From the cell containing the given text, extract its center point as [X, Y] coordinate. 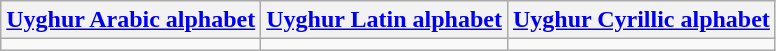
Uyghur Arabic alphabet [131, 20]
Uyghur Latin alphabet [384, 20]
Uyghur Cyrillic alphabet [641, 20]
